From the cell containing the given text, extract its center point as (x, y) coordinate. 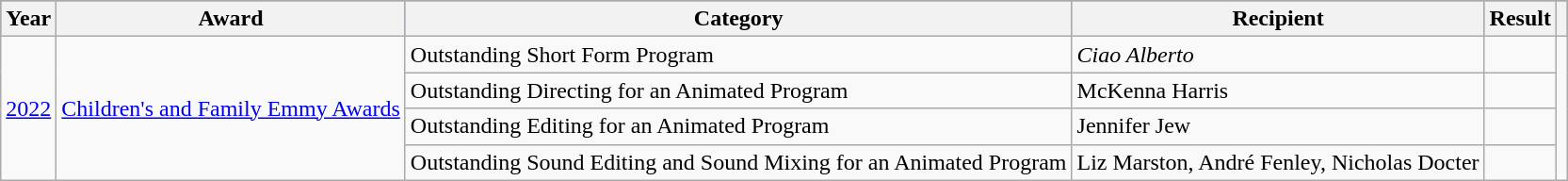
Ciao Alberto (1278, 55)
Recipient (1278, 19)
Year (28, 19)
Liz Marston, André Fenley, Nicholas Docter (1278, 162)
Outstanding Editing for an Animated Program (738, 126)
McKenna Harris (1278, 90)
Outstanding Sound Editing and Sound Mixing for an Animated Program (738, 162)
Children's and Family Emmy Awards (231, 108)
Outstanding Directing for an Animated Program (738, 90)
Result (1520, 19)
Outstanding Short Form Program (738, 55)
Jennifer Jew (1278, 126)
2022 (28, 108)
Award (231, 19)
Category (738, 19)
